Locate the cell with the specified text and output its [x, y] center coordinate. 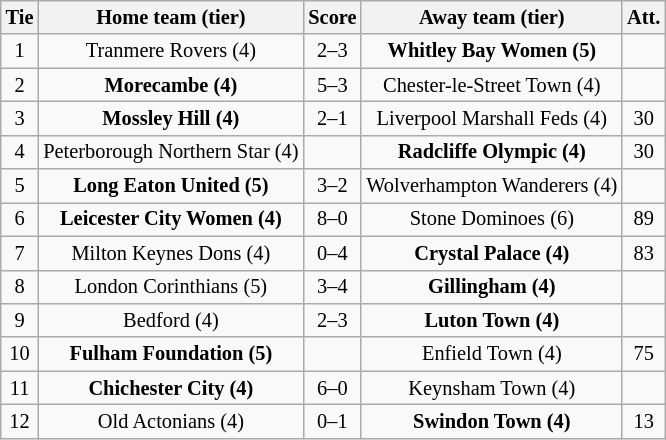
Crystal Palace (4) [492, 253]
8–0 [332, 219]
Milton Keynes Dons (4) [170, 253]
6 [20, 219]
Home team (tier) [170, 17]
11 [20, 388]
Att. [644, 17]
Stone Dominoes (6) [492, 219]
3–4 [332, 287]
1 [20, 51]
6–0 [332, 388]
9 [20, 320]
Chichester City (4) [170, 388]
12 [20, 421]
Tranmere Rovers (4) [170, 51]
0–4 [332, 253]
Leicester City Women (4) [170, 219]
Morecambe (4) [170, 85]
Old Actonians (4) [170, 421]
5 [20, 186]
Long Eaton United (5) [170, 186]
2 [20, 85]
Liverpool Marshall Feds (4) [492, 118]
4 [20, 152]
Away team (tier) [492, 17]
7 [20, 253]
Wolverhampton Wanderers (4) [492, 186]
0–1 [332, 421]
Luton Town (4) [492, 320]
3–2 [332, 186]
Gillingham (4) [492, 287]
Score [332, 17]
3 [20, 118]
Mossley Hill (4) [170, 118]
Swindon Town (4) [492, 421]
Keynsham Town (4) [492, 388]
89 [644, 219]
5–3 [332, 85]
Whitley Bay Women (5) [492, 51]
London Corinthians (5) [170, 287]
10 [20, 354]
83 [644, 253]
Fulham Foundation (5) [170, 354]
Radcliffe Olympic (4) [492, 152]
Bedford (4) [170, 320]
Tie [20, 17]
13 [644, 421]
Chester-le-Street Town (4) [492, 85]
Enfield Town (4) [492, 354]
8 [20, 287]
75 [644, 354]
Peterborough Northern Star (4) [170, 152]
2–1 [332, 118]
